Output the [X, Y] coordinate of the center of the cell containing the given text.  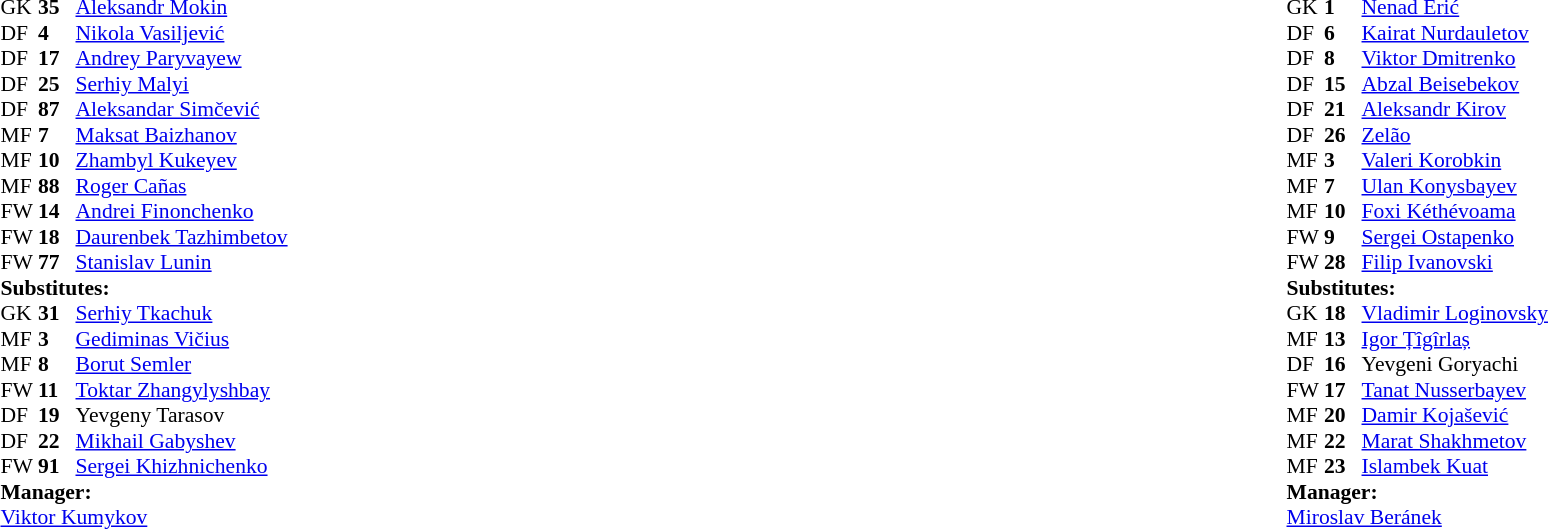
21 [1343, 109]
23 [1343, 467]
Damir Kojašević [1455, 415]
Andrei Finonchenko [182, 211]
Vladimir Loginovsky [1455, 313]
Stanislav Lunin [182, 263]
28 [1343, 263]
Kairat Nurdauletov [1455, 33]
Maksat Baizhanov [182, 135]
14 [57, 211]
Valeri Korobkin [1455, 161]
Aleksandr Kirov [1455, 109]
Filip Ivanovski [1455, 263]
87 [57, 109]
77 [57, 263]
Zelão [1455, 135]
Marat Shakhmetov [1455, 441]
Roger Cañas [182, 186]
15 [1343, 84]
Aleksandar Simčević [182, 109]
Yevgeny Tarasov [182, 415]
91 [57, 467]
Mikhail Gabyshev [182, 441]
Daurenbek Tazhimbetov [182, 237]
Abzal Beisebekov [1455, 84]
31 [57, 313]
9 [1343, 237]
Yevgeni Goryachi [1455, 365]
Toktar Zhangylyshbay [182, 390]
16 [1343, 365]
Igor Țîgîrlaș [1455, 339]
Serhiy Malyi [182, 84]
Islambek Kuat [1455, 467]
26 [1343, 135]
Nikola Vasiljević [182, 33]
4 [57, 33]
13 [1343, 339]
Sergei Ostapenko [1455, 237]
Sergei Khizhnichenko [182, 467]
11 [57, 390]
Viktor Dmitrenko [1455, 59]
Ulan Konysbayev [1455, 186]
Borut Semler [182, 365]
Serhiy Tkachuk [182, 313]
88 [57, 186]
Zhambyl Kukeyev [182, 161]
19 [57, 415]
Gediminas Vičius [182, 339]
20 [1343, 415]
Foxi Kéthévoama [1455, 211]
25 [57, 84]
Tanat Nusserbayev [1455, 390]
Andrey Paryvayew [182, 59]
6 [1343, 33]
